Locate the cell with the specified text and output its (x, y) center coordinate. 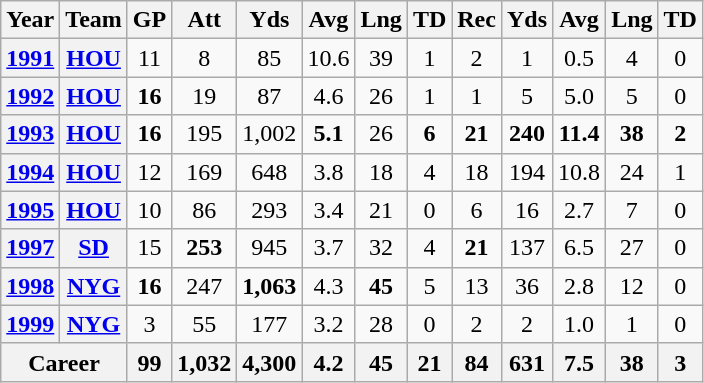
Team (94, 20)
Rec (477, 20)
4.6 (328, 96)
2.8 (580, 286)
15 (149, 248)
1.0 (580, 324)
13 (477, 286)
85 (270, 58)
1998 (30, 286)
19 (204, 96)
3.7 (328, 248)
99 (149, 362)
10.6 (328, 58)
1,002 (270, 134)
55 (204, 324)
Att (204, 20)
7.5 (580, 362)
195 (204, 134)
648 (270, 172)
1,063 (270, 286)
0.5 (580, 58)
10 (149, 210)
5.1 (328, 134)
6.5 (580, 248)
GP (149, 20)
631 (526, 362)
28 (381, 324)
177 (270, 324)
24 (632, 172)
5.0 (580, 96)
293 (270, 210)
36 (526, 286)
1994 (30, 172)
32 (381, 248)
1992 (30, 96)
39 (381, 58)
1,032 (204, 362)
11.4 (580, 134)
3.4 (328, 210)
169 (204, 172)
1993 (30, 134)
1999 (30, 324)
945 (270, 248)
10.8 (580, 172)
240 (526, 134)
253 (204, 248)
3.8 (328, 172)
11 (149, 58)
8 (204, 58)
3.2 (328, 324)
1995 (30, 210)
86 (204, 210)
84 (477, 362)
2.7 (580, 210)
7 (632, 210)
SD (94, 248)
87 (270, 96)
194 (526, 172)
Year (30, 20)
247 (204, 286)
1991 (30, 58)
1997 (30, 248)
27 (632, 248)
137 (526, 248)
Career (64, 362)
4.2 (328, 362)
4.3 (328, 286)
4,300 (270, 362)
